From the cell containing the given text, extract its center point as [X, Y] coordinate. 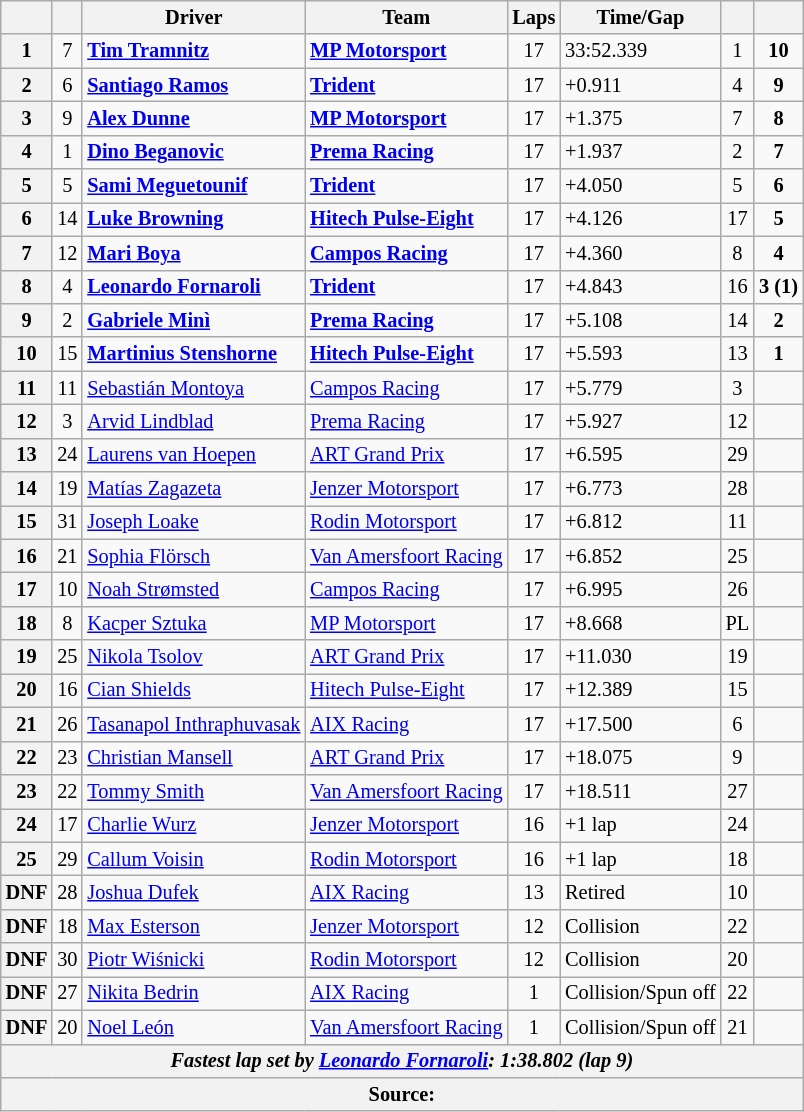
33:52.339 [640, 51]
+4.843 [640, 287]
Laps [534, 17]
Tasanapol Inthraphuvasak [194, 724]
Noel León [194, 1027]
+6.852 [640, 556]
+4.050 [640, 186]
Joshua Dufek [194, 892]
+17.500 [640, 724]
+12.389 [640, 690]
+11.030 [640, 657]
Tim Tramnitz [194, 51]
+6.595 [640, 455]
Joseph Loake [194, 522]
Alex Dunne [194, 118]
Christian Mansell [194, 758]
+1.375 [640, 118]
Gabriele Minì [194, 320]
Fastest lap set by Leonardo Fornaroli: 1:38.802 (lap 9) [402, 1061]
+4.360 [640, 253]
+0.911 [640, 85]
+6.995 [640, 589]
Cian Shields [194, 690]
+5.927 [640, 421]
Dino Beganovic [194, 152]
Time/Gap [640, 17]
+18.511 [640, 791]
3 (1) [778, 287]
Laurens van Hoepen [194, 455]
Martinius Stenshorne [194, 354]
30 [67, 960]
+1.937 [640, 152]
+8.668 [640, 623]
Driver [194, 17]
Arvid Lindblad [194, 421]
Luke Browning [194, 219]
Sami Meguetounif [194, 186]
Sophia Flörsch [194, 556]
Sebastián Montoya [194, 388]
Nikita Bedrin [194, 993]
+6.773 [640, 489]
Mari Boya [194, 253]
+5.779 [640, 388]
+5.593 [640, 354]
+18.075 [640, 758]
Charlie Wurz [194, 825]
31 [67, 522]
Callum Voisin [194, 859]
Retired [640, 892]
Santiago Ramos [194, 85]
Tommy Smith [194, 791]
Nikola Tsolov [194, 657]
Leonardo Fornaroli [194, 287]
+4.126 [640, 219]
Matías Zagazeta [194, 489]
+6.812 [640, 522]
Team [406, 17]
Noah Strømsted [194, 589]
PL [738, 623]
Piotr Wiśnicki [194, 960]
Max Esterson [194, 926]
Kacper Sztuka [194, 623]
Source: [402, 1094]
+5.108 [640, 320]
